Find where the given text appears and provide that cell's center as [x, y] coordinate. 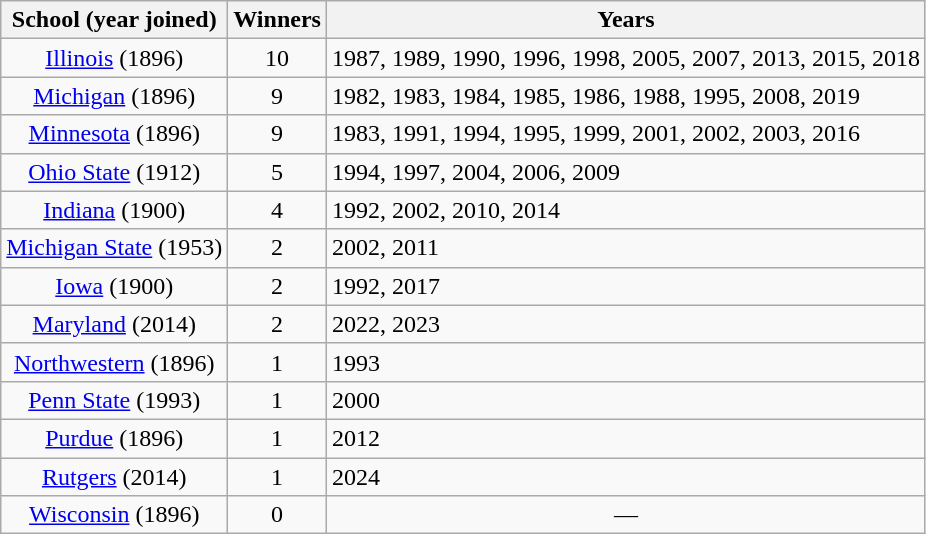
Michigan (1896) [114, 96]
2024 [626, 477]
Purdue (1896) [114, 438]
2002, 2011 [626, 248]
School (year joined) [114, 20]
Michigan State (1953) [114, 248]
10 [278, 58]
1983, 1991, 1994, 1995, 1999, 2001, 2002, 2003, 2016 [626, 134]
1992, 2002, 2010, 2014 [626, 210]
1994, 1997, 2004, 2006, 2009 [626, 172]
2022, 2023 [626, 324]
1982, 1983, 1984, 1985, 1986, 1988, 1995, 2008, 2019 [626, 96]
Years [626, 20]
2012 [626, 438]
Penn State (1993) [114, 400]
Illinois (1896) [114, 58]
Winners [278, 20]
2000 [626, 400]
1992, 2017 [626, 286]
Iowa (1900) [114, 286]
1993 [626, 362]
5 [278, 172]
Northwestern (1896) [114, 362]
— [626, 515]
Ohio State (1912) [114, 172]
Rutgers (2014) [114, 477]
Wisconsin (1896) [114, 515]
Maryland (2014) [114, 324]
0 [278, 515]
Indiana (1900) [114, 210]
1987, 1989, 1990, 1996, 1998, 2005, 2007, 2013, 2015, 2018 [626, 58]
Minnesota (1896) [114, 134]
4 [278, 210]
